Find where the given text appears and provide that cell's center as [x, y] coordinate. 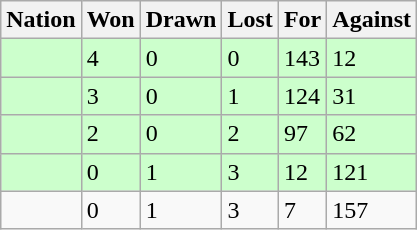
121 [372, 172]
For [302, 20]
Lost [250, 20]
7 [302, 210]
124 [302, 96]
4 [110, 58]
31 [372, 96]
Nation [41, 20]
Against [372, 20]
Drawn [181, 20]
97 [302, 134]
143 [302, 58]
Won [110, 20]
62 [372, 134]
157 [372, 210]
